Pinpoint the cell where the given text exists, returning its [X, Y] midpoint coordinate. 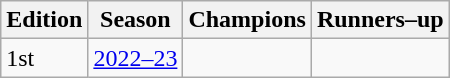
Champions [247, 20]
1st [44, 58]
Season [136, 20]
Runners–up [380, 20]
Edition [44, 20]
2022–23 [136, 58]
